Capture the cell that displays the provided text and extract its [x, y] central coordinate. 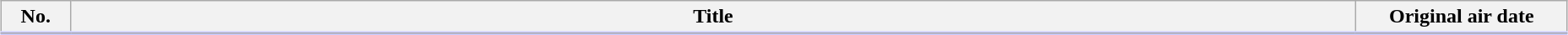
Title [713, 17]
Original air date [1462, 17]
No. [35, 17]
